Return (x, y) of the center of cell containing provided text 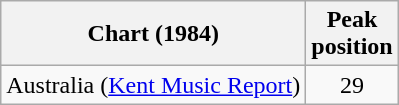
29 (352, 85)
Peakposition (352, 34)
Chart (1984) (154, 34)
Australia (Kent Music Report) (154, 85)
